Scan for the cell matching the given text and deliver its (x, y) coordinate at center. 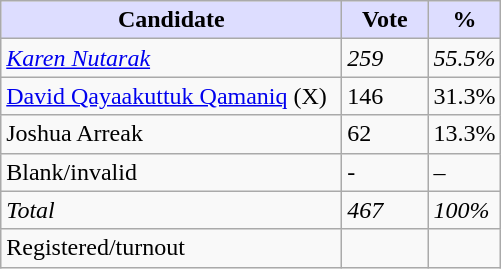
- (385, 172)
Karen Nutarak (172, 58)
146 (385, 96)
Joshua Arreak (172, 134)
David Qayaakuttuk Qamaniq (X) (172, 96)
467 (385, 210)
Vote (385, 20)
Total (172, 210)
Blank/invalid (172, 172)
55.5% (464, 58)
100% (464, 210)
– (464, 172)
% (464, 20)
259 (385, 58)
62 (385, 134)
Registered/turnout (172, 248)
13.3% (464, 134)
31.3% (464, 96)
Candidate (172, 20)
